Return the [X, Y] coordinate for the center point of the cell that contains the specified text.  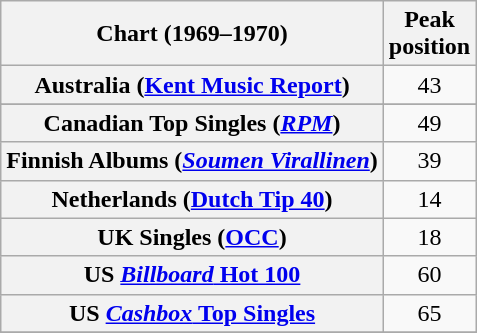
US Cashbox Top Singles [192, 313]
Netherlands (Dutch Tip 40) [192, 199]
Finnish Albums (Soumen Virallinen) [192, 161]
49 [429, 123]
39 [429, 161]
UK Singles (OCC) [192, 237]
43 [429, 85]
18 [429, 237]
60 [429, 275]
Australia (Kent Music Report) [192, 85]
14 [429, 199]
Chart (1969–1970) [192, 34]
65 [429, 313]
Peakposition [429, 34]
US Billboard Hot 100 [192, 275]
Canadian Top Singles (RPM) [192, 123]
